Return [X, Y] of the center of cell containing provided text 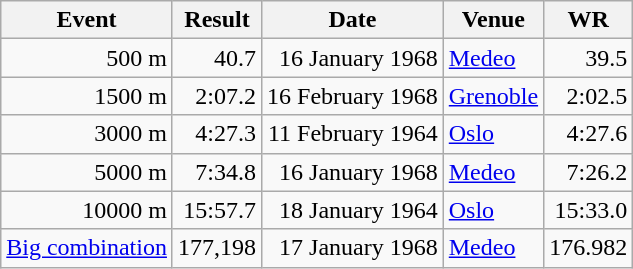
10000 m [87, 210]
2:07.2 [216, 96]
7:34.8 [216, 172]
1500 m [87, 96]
17 January 1968 [353, 248]
16 February 1968 [353, 96]
4:27.6 [588, 134]
177,198 [216, 248]
4:27.3 [216, 134]
WR [588, 20]
7:26.2 [588, 172]
Grenoble [493, 96]
11 February 1964 [353, 134]
39.5 [588, 58]
Event [87, 20]
Result [216, 20]
3000 m [87, 134]
Venue [493, 20]
Big combination [87, 248]
500 m [87, 58]
15:57.7 [216, 210]
176.982 [588, 248]
18 January 1964 [353, 210]
5000 m [87, 172]
2:02.5 [588, 96]
15:33.0 [588, 210]
Date [353, 20]
40.7 [216, 58]
